For the text-containing cell, return its midpoint in [X, Y] coordinate format. 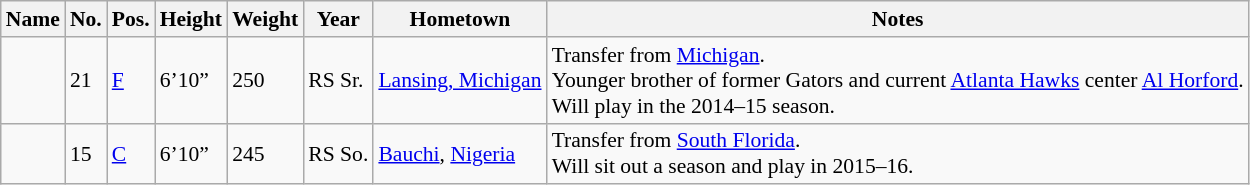
15 [86, 154]
RS Sr. [338, 80]
Year [338, 19]
F [131, 80]
Transfer from Michigan.Younger brother of former Gators and current Atlanta Hawks center Al Horford.Will play in the 2014–15 season. [898, 80]
Notes [898, 19]
No. [86, 19]
Bauchi, Nigeria [460, 154]
Lansing, Michigan [460, 80]
Hometown [460, 19]
Weight [265, 19]
Name [33, 19]
Height [191, 19]
RS So. [338, 154]
245 [265, 154]
21 [86, 80]
Transfer from South Florida.Will sit out a season and play in 2015–16. [898, 154]
Pos. [131, 19]
C [131, 154]
250 [265, 80]
